For the text-containing cell, return its midpoint in (x, y) coordinate format. 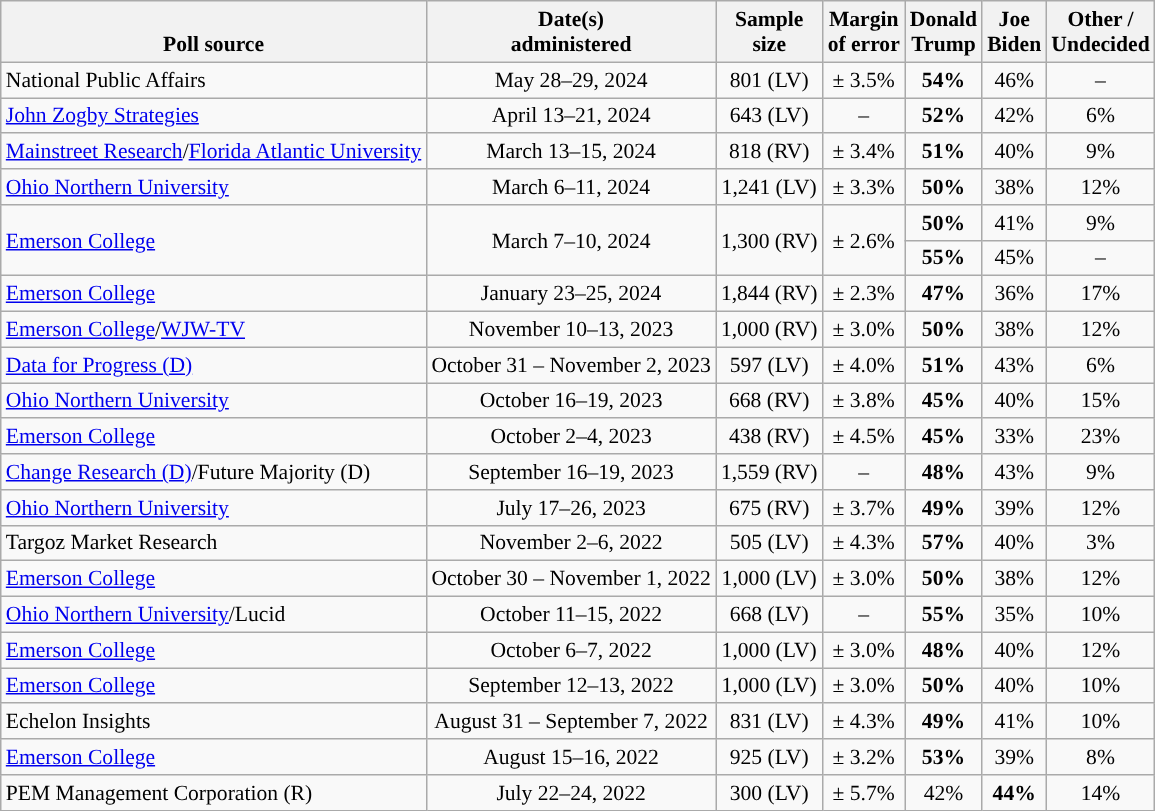
DonaldTrump (944, 32)
± 3.5% (864, 80)
33% (1014, 437)
818 (RV) (770, 152)
675 (RV) (770, 508)
± 3.2% (864, 757)
August 31 – September 7, 2022 (571, 722)
47% (944, 294)
± 3.3% (864, 187)
668 (LV) (770, 615)
1,000 (RV) (770, 330)
1,241 (LV) (770, 187)
Marginof error (864, 32)
14% (1100, 793)
July 17–26, 2023 (571, 508)
597 (LV) (770, 365)
May 28–29, 2024 (571, 80)
± 5.7% (864, 793)
801 (LV) (770, 80)
1,559 (RV) (770, 472)
September 12–13, 2022 (571, 686)
April 13–21, 2024 (571, 116)
438 (RV) (770, 437)
November 10–13, 2023 (571, 330)
October 16–19, 2023 (571, 401)
Date(s)administered (571, 32)
Echelon Insights (214, 722)
3% (1100, 543)
October 31 – November 2, 2023 (571, 365)
John Zogby Strategies (214, 116)
300 (LV) (770, 793)
Ohio Northern University/Lucid (214, 615)
Targoz Market Research (214, 543)
53% (944, 757)
668 (RV) (770, 401)
± 4.5% (864, 437)
January 23–25, 2024 (571, 294)
± 4.0% (864, 365)
Change Research (D)/Future Majority (D) (214, 472)
Other /Undecided (1100, 32)
1,300 (RV) (770, 240)
November 2–6, 2022 (571, 543)
54% (944, 80)
57% (944, 543)
1,844 (RV) (770, 294)
± 3.7% (864, 508)
44% (1014, 793)
831 (LV) (770, 722)
8% (1100, 757)
National Public Affairs (214, 80)
± 2.6% (864, 240)
36% (1014, 294)
October 30 – November 1, 2022 (571, 579)
Poll source (214, 32)
± 3.8% (864, 401)
Samplesize (770, 32)
JoeBiden (1014, 32)
July 22–24, 2022 (571, 793)
October 11–15, 2022 (571, 615)
17% (1100, 294)
October 6–7, 2022 (571, 650)
± 2.3% (864, 294)
925 (LV) (770, 757)
PEM Management Corporation (R) (214, 793)
15% (1100, 401)
March 6–11, 2024 (571, 187)
46% (1014, 80)
October 2–4, 2023 (571, 437)
505 (LV) (770, 543)
Mainstreet Research/Florida Atlantic University (214, 152)
52% (944, 116)
September 16–19, 2023 (571, 472)
March 7–10, 2024 (571, 240)
Emerson College/WJW-TV (214, 330)
23% (1100, 437)
August 15–16, 2022 (571, 757)
March 13–15, 2024 (571, 152)
± 3.4% (864, 152)
35% (1014, 615)
643 (LV) (770, 116)
Data for Progress (D) (214, 365)
